Search for the cell housing the specified text and yield its (X, Y) center coordinate. 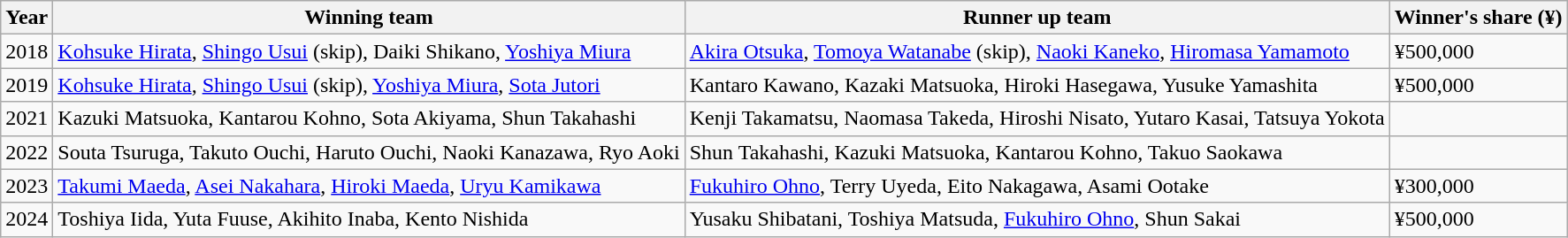
Winning team (369, 18)
2018 (27, 51)
2021 (27, 119)
Year (27, 18)
Winner's share (¥) (1479, 18)
Takumi Maeda, Asei Nakahara, Hiroki Maeda, Uryu Kamikawa (369, 186)
Shun Takahashi, Kazuki Matsuoka, Kantarou Kohno, Takuo Saokawa (1036, 152)
2022 (27, 152)
Souta Tsuruga, Takuto Ouchi, Haruto Ouchi, Naoki Kanazawa, Ryo Aoki (369, 152)
Kazuki Matsuoka, Kantarou Kohno, Sota Akiyama, Shun Takahashi (369, 119)
Kantaro Kawano, Kazaki Matsuoka, Hiroki Hasegawa, Yusuke Yamashita (1036, 85)
Runner up team (1036, 18)
¥300,000 (1479, 186)
Kohsuke Hirata, Shingo Usui (skip), Yoshiya Miura, Sota Jutori (369, 85)
Fukuhiro Ohno, Terry Uyeda, Eito Nakagawa, Asami Ootake (1036, 186)
Akira Otsuka, Tomoya Watanabe (skip), Naoki Kaneko, Hiromasa Yamamoto (1036, 51)
Yusaku Shibatani, Toshiya Matsuda, Fukuhiro Ohno, Shun Sakai (1036, 219)
Kenji Takamatsu, Naomasa Takeda, Hiroshi Nisato, Yutaro Kasai, Tatsuya Yokota (1036, 119)
2024 (27, 219)
2019 (27, 85)
Kohsuke Hirata, Shingo Usui (skip), Daiki Shikano, Yoshiya Miura (369, 51)
2023 (27, 186)
Toshiya Iida, Yuta Fuuse, Akihito Inaba, Kento Nishida (369, 219)
